Identify which cell holds the provided text, then report its [x, y] central coordinate. 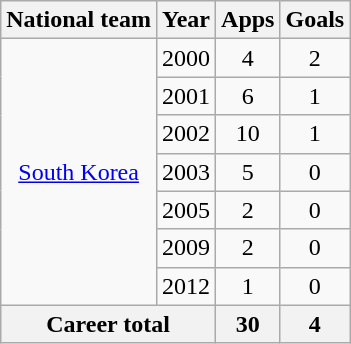
2002 [186, 134]
South Korea [79, 172]
Apps [248, 20]
2003 [186, 172]
2012 [186, 286]
5 [248, 172]
2001 [186, 96]
2009 [186, 248]
Goals [315, 20]
10 [248, 134]
6 [248, 96]
2000 [186, 58]
30 [248, 324]
Year [186, 20]
2005 [186, 210]
Career total [108, 324]
National team [79, 20]
